Identify which cell holds the provided text, then report its [X, Y] central coordinate. 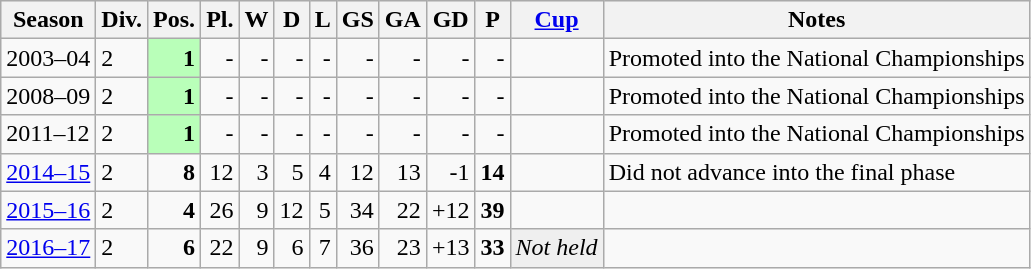
W [256, 20]
Season [48, 20]
14 [492, 172]
GA [402, 20]
Pos. [174, 20]
2003–04 [48, 58]
2015–16 [48, 210]
Notes [816, 20]
Did not advance into the final phase [816, 172]
Not held [556, 248]
7 [322, 248]
GS [358, 20]
39 [492, 210]
D [292, 20]
2016–17 [48, 248]
Div. [122, 20]
3 [256, 172]
23 [402, 248]
P [492, 20]
-1 [450, 172]
2008–09 [48, 96]
GD [450, 20]
36 [358, 248]
33 [492, 248]
13 [402, 172]
34 [358, 210]
+12 [450, 210]
8 [174, 172]
+13 [450, 248]
Pl. [220, 20]
Cup [556, 20]
L [322, 20]
2014–15 [48, 172]
2011–12 [48, 134]
26 [220, 210]
